Detect which cell encompasses the target text, then output its (X, Y) center coordinate. 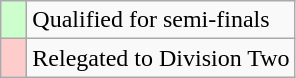
Relegated to Division Two (161, 58)
Qualified for semi-finals (161, 20)
